Output the [x, y] coordinate of the center of the cell containing the given text.  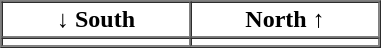
↓ South [96, 20]
North ↑ [284, 20]
